Search for the cell housing the specified text and yield its [X, Y] center coordinate. 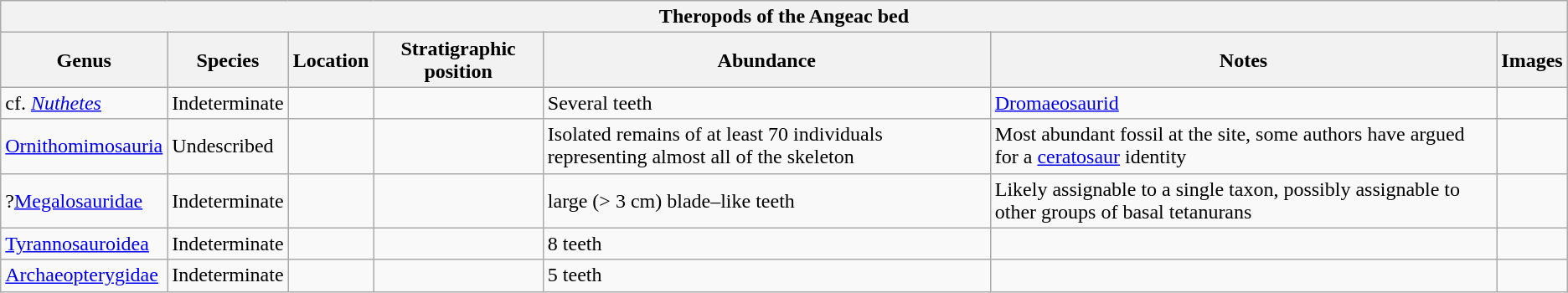
Genus [84, 60]
Dromaeosaurid [1243, 103]
Abundance [766, 60]
Several teeth [766, 103]
Images [1532, 60]
Notes [1243, 60]
Location [331, 60]
Species [228, 60]
5 teeth [766, 275]
?Megalosauridae [84, 201]
Stratigraphic position [458, 60]
Tyrannosauroidea [84, 244]
Most abundant fossil at the site, some authors have argued for a ceratosaur identity [1243, 146]
Archaeopterygidae [84, 275]
cf. Nuthetes [84, 103]
large (> 3 cm) blade–like teeth [766, 201]
Ornithomimosauria [84, 146]
Likely assignable to a single taxon, possibly assignable to other groups of basal tetanurans [1243, 201]
Undescribed [228, 146]
Isolated remains of at least 70 individuals representing almost all of the skeleton [766, 146]
Theropods of the Angeac bed [784, 17]
8 teeth [766, 244]
